Determine the [X, Y] coordinate at the center of the cell enclosing the given text.  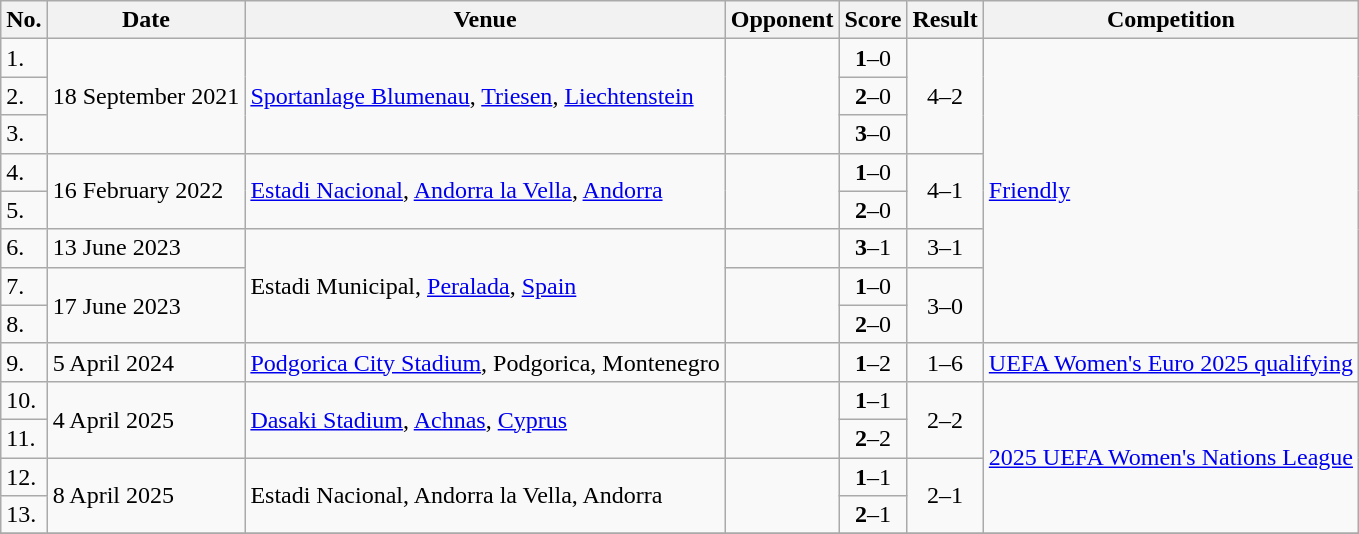
8. [24, 324]
UEFA Women's Euro 2025 qualifying [1170, 362]
2. [24, 96]
1. [24, 58]
Friendly [1170, 191]
7. [24, 286]
4. [24, 172]
4–2 [945, 96]
Dasaki Stadium, Achnas, Cyprus [485, 419]
Podgorica City Stadium, Podgorica, Montenegro [485, 362]
16 February 2022 [146, 191]
8 April 2025 [146, 496]
13 June 2023 [146, 248]
5 April 2024 [146, 362]
13. [24, 515]
3. [24, 134]
5. [24, 210]
Result [945, 20]
No. [24, 20]
4 April 2025 [146, 419]
1–6 [945, 362]
Opponent [782, 20]
1–2 [873, 362]
6. [24, 248]
Estadi Municipal, Peralada, Spain [485, 286]
2025 UEFA Women's Nations League [1170, 457]
Score [873, 20]
Date [146, 20]
10. [24, 400]
Sportanlage Blumenau, Triesen, Liechtenstein [485, 96]
18 September 2021 [146, 96]
9. [24, 362]
Venue [485, 20]
11. [24, 438]
12. [24, 477]
4–1 [945, 191]
17 June 2023 [146, 305]
Competition [1170, 20]
